Return (x, y) of the center of cell containing provided text 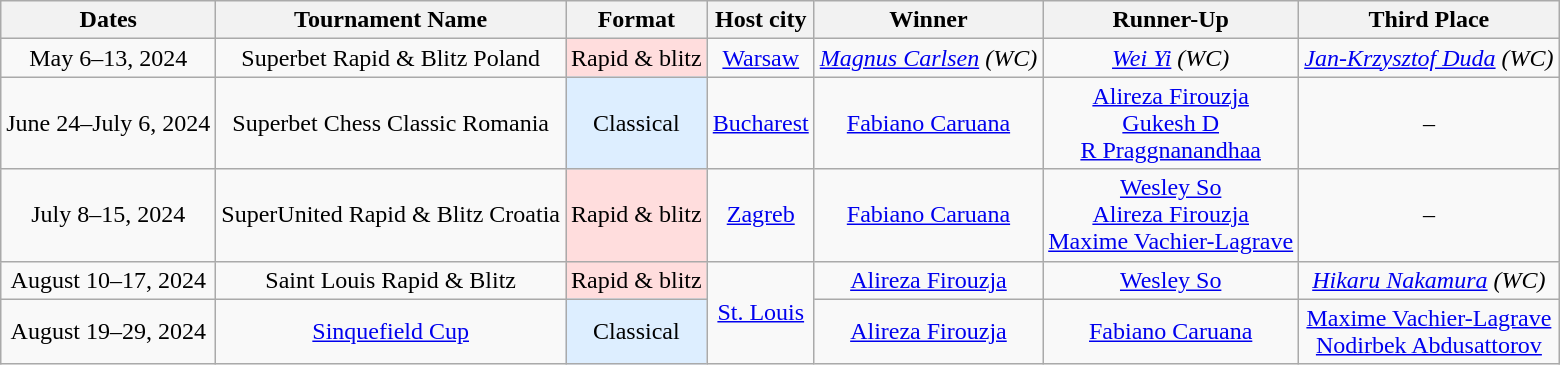
Superbet Rapid & Blitz Poland (391, 58)
Saint Louis Rapid & Blitz (391, 280)
July 8–15, 2024 (108, 215)
Alireza Firouzja Gukesh D R Praggnanandhaa (1171, 123)
Wesley So (1171, 280)
Tournament Name (391, 20)
June 24–July 6, 2024 (108, 123)
Warsaw (760, 58)
Superbet Chess Classic Romania (391, 123)
May 6–13, 2024 (108, 58)
Bucharest (760, 123)
Wei Yi (WC) (1171, 58)
Format (637, 20)
August 10–17, 2024 (108, 280)
Wesley So Alireza Firouzja Maxime Vachier-Lagrave (1171, 215)
Third Place (1429, 20)
St. Louis (760, 312)
Magnus Carlsen (WC) (928, 58)
Hikaru Nakamura (WC) (1429, 280)
Zagreb (760, 215)
Jan-Krzysztof Duda (WC) (1429, 58)
Winner (928, 20)
August 19–29, 2024 (108, 332)
Maxime Vachier-Lagrave Nodirbek Abdusattorov (1429, 332)
Dates (108, 20)
Sinquefield Cup (391, 332)
Runner-Up (1171, 20)
SuperUnited Rapid & Blitz Croatia (391, 215)
Host city (760, 20)
